Provide the (x, y) coordinate of the cell's center where the given text is located.  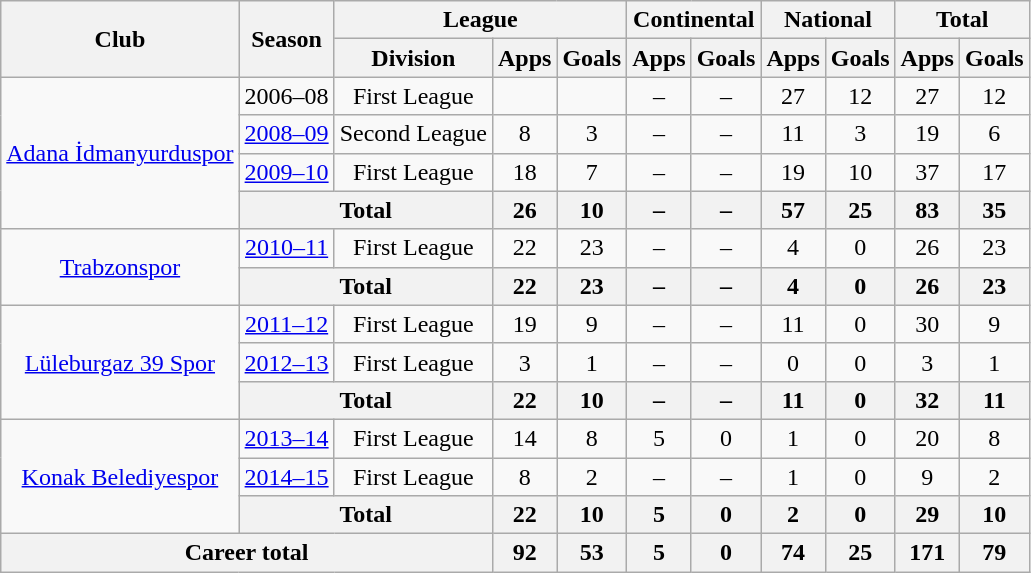
32 (927, 400)
Trabzonspor (120, 267)
171 (927, 553)
National (828, 20)
6 (994, 134)
Season (286, 39)
20 (927, 438)
2011–12 (286, 324)
7 (592, 172)
79 (994, 553)
Career total (247, 553)
18 (524, 172)
2009–10 (286, 172)
2014–15 (286, 477)
57 (793, 210)
2012–13 (286, 362)
30 (927, 324)
17 (994, 172)
14 (524, 438)
2010–11 (286, 248)
37 (927, 172)
Lüleburgaz 39 Spor (120, 362)
Division (413, 58)
35 (994, 210)
2006–08 (286, 96)
Konak Belediyespor (120, 476)
Second League (413, 134)
2008–09 (286, 134)
Club (120, 39)
29 (927, 515)
74 (793, 553)
83 (927, 210)
53 (592, 553)
Continental (694, 20)
Adana İdmanyurduspor (120, 153)
2013–14 (286, 438)
League (480, 20)
92 (524, 553)
